Extract the (x, y) coordinate from the center of the cell holding the provided text.  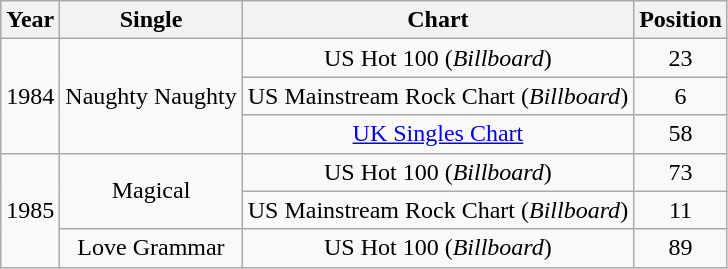
Naughty Naughty (151, 96)
11 (681, 210)
58 (681, 134)
73 (681, 172)
Chart (438, 20)
1984 (30, 96)
23 (681, 58)
Love Grammar (151, 248)
Year (30, 20)
Single (151, 20)
Magical (151, 191)
89 (681, 248)
UK Singles Chart (438, 134)
6 (681, 96)
1985 (30, 210)
Position (681, 20)
